Locate the cell with the specified text and output its [X, Y] center coordinate. 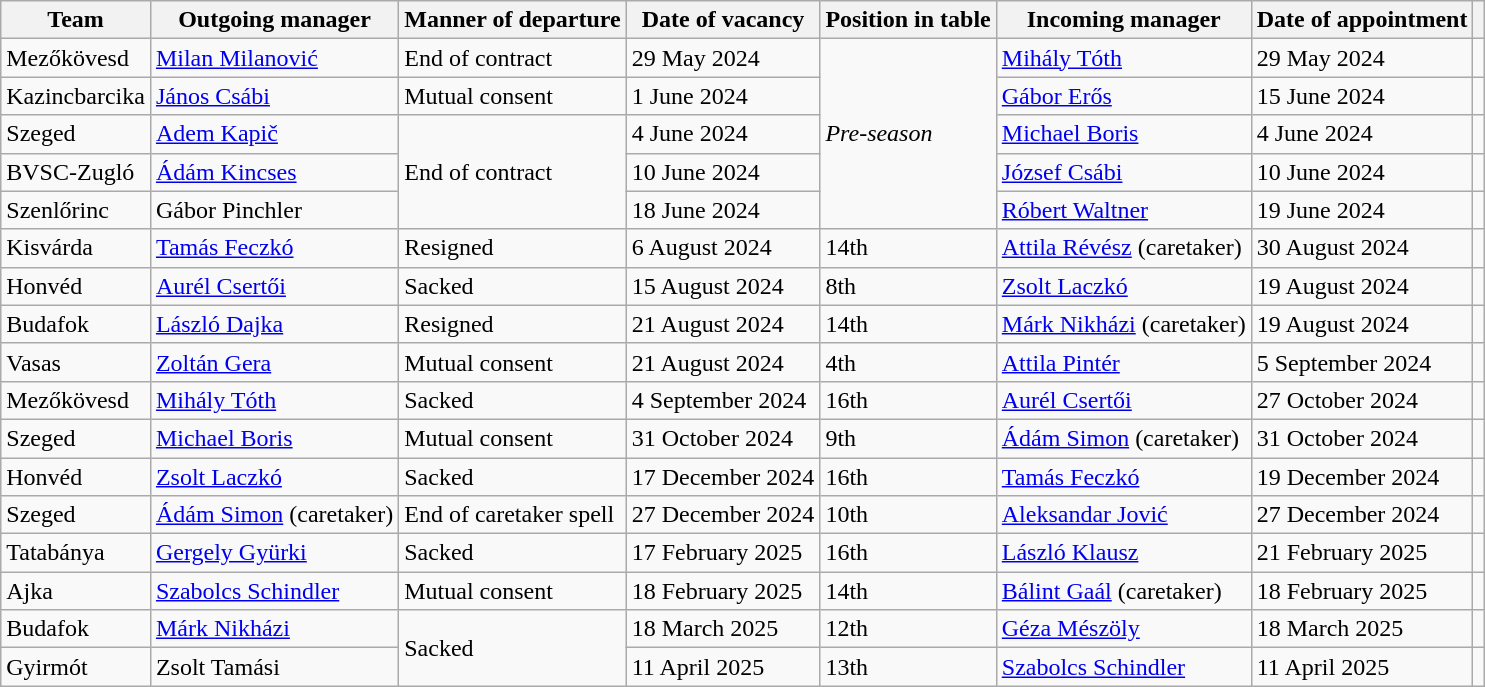
Ádám Kincses [274, 172]
17 February 2025 [723, 553]
László Klausz [1124, 553]
Date of appointment [1362, 20]
15 August 2024 [723, 286]
4th [908, 362]
Szenlőrinc [76, 210]
Gergely Gyürki [274, 553]
Vasas [76, 362]
József Csábi [1124, 172]
27 October 2024 [1362, 400]
Aleksandar Jović [1124, 515]
Outgoing manager [274, 20]
4 September 2024 [723, 400]
Adem Kapič [274, 134]
End of caretaker spell [512, 515]
Géza Mészöly [1124, 629]
Tatabánya [76, 553]
János Csábi [274, 96]
5 September 2024 [1362, 362]
Róbert Waltner [1124, 210]
Gyirmót [76, 667]
Date of vacancy [723, 20]
Zoltán Gera [274, 362]
9th [908, 438]
Attila Révész (caretaker) [1124, 248]
Team [76, 20]
Kazincbarcika [76, 96]
Gábor Pinchler [274, 210]
László Dajka [274, 324]
Pre-season [908, 134]
Kisvárda [76, 248]
Zsolt Tamási [274, 667]
13th [908, 667]
8th [908, 286]
12th [908, 629]
Position in table [908, 20]
30 August 2024 [1362, 248]
Incoming manager [1124, 20]
Attila Pintér [1124, 362]
Milan Milanović [274, 58]
Gábor Erős [1124, 96]
18 June 2024 [723, 210]
19 June 2024 [1362, 210]
17 December 2024 [723, 477]
19 December 2024 [1362, 477]
Márk Nikházi (caretaker) [1124, 324]
15 June 2024 [1362, 96]
BVSC-Zugló [76, 172]
Manner of departure [512, 20]
21 February 2025 [1362, 553]
6 August 2024 [723, 248]
Márk Nikházi [274, 629]
Ajka [76, 591]
Bálint Gaál (caretaker) [1124, 591]
1 June 2024 [723, 96]
10th [908, 515]
